Search for the cell housing the specified text and yield its (X, Y) center coordinate. 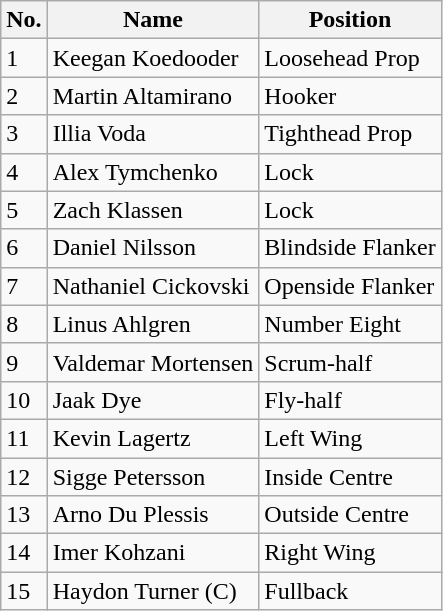
Nathaniel Cickovski (153, 286)
Loosehead Prop (350, 58)
Daniel Nilsson (153, 248)
Kevin Lagertz (153, 438)
8 (24, 324)
Arno Du Plessis (153, 515)
7 (24, 286)
Scrum-half (350, 362)
9 (24, 362)
Illia Voda (153, 134)
Keegan Koedooder (153, 58)
Valdemar Mortensen (153, 362)
Sigge Petersson (153, 477)
5 (24, 210)
14 (24, 553)
6 (24, 248)
2 (24, 96)
Linus Ahlgren (153, 324)
3 (24, 134)
13 (24, 515)
1 (24, 58)
Openside Flanker (350, 286)
Outside Centre (350, 515)
Tighthead Prop (350, 134)
10 (24, 400)
Inside Centre (350, 477)
15 (24, 591)
Jaak Dye (153, 400)
4 (24, 172)
Number Eight (350, 324)
Blindside Flanker (350, 248)
Left Wing (350, 438)
Position (350, 20)
Zach Klassen (153, 210)
Right Wing (350, 553)
Alex Tymchenko (153, 172)
12 (24, 477)
Fly-half (350, 400)
Hooker (350, 96)
Haydon Turner (C) (153, 591)
11 (24, 438)
Name (153, 20)
Fullback (350, 591)
Imer Kohzani (153, 553)
Martin Altamirano (153, 96)
No. (24, 20)
